Output the (X, Y) coordinate of the center of the cell containing the given text.  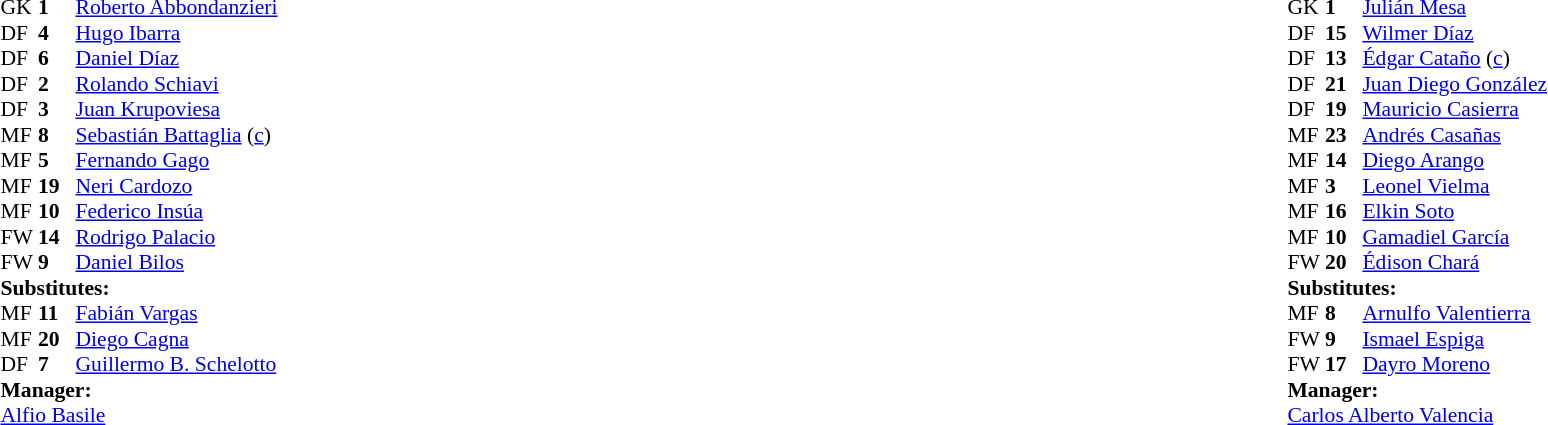
Juan Krupoviesa (177, 109)
15 (1344, 33)
5 (57, 161)
Sebastián Battaglia (c) (177, 135)
Neri Cardozo (177, 186)
21 (1344, 84)
Diego Cagna (177, 339)
Andrés Casañas (1454, 135)
Federico Insúa (177, 211)
4 (57, 33)
11 (57, 313)
Gamadiel García (1454, 237)
Fernando Gago (177, 161)
13 (1344, 59)
Juan Diego González (1454, 84)
2 (57, 84)
Ismael Espiga (1454, 339)
Édison Chará (1454, 263)
23 (1344, 135)
17 (1344, 365)
Elkin Soto (1454, 211)
Diego Arango (1454, 161)
Édgar Cataño (c) (1454, 59)
Rodrigo Palacio (177, 237)
Mauricio Casierra (1454, 109)
Daniel Bilos (177, 263)
7 (57, 365)
Hugo Ibarra (177, 33)
Dayro Moreno (1454, 365)
Leonel Vielma (1454, 186)
Rolando Schiavi (177, 84)
Fabián Vargas (177, 313)
Arnulfo Valentierra (1454, 313)
6 (57, 59)
16 (1344, 211)
Daniel Díaz (177, 59)
Guillermo B. Schelotto (177, 365)
Wilmer Díaz (1454, 33)
